Return the (x, y) coordinate for the center point of the cell that contains the specified text.  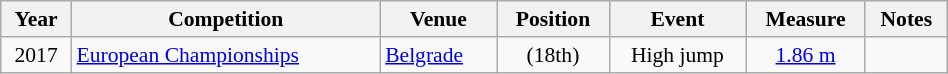
Position (553, 19)
High jump (678, 55)
Competition (226, 19)
Event (678, 19)
2017 (36, 55)
European Championships (226, 55)
Venue (438, 19)
Belgrade (438, 55)
Year (36, 19)
(18th) (553, 55)
1.86 m (806, 55)
Measure (806, 19)
Notes (906, 19)
